Locate the cell with the specified text and output its (x, y) center coordinate. 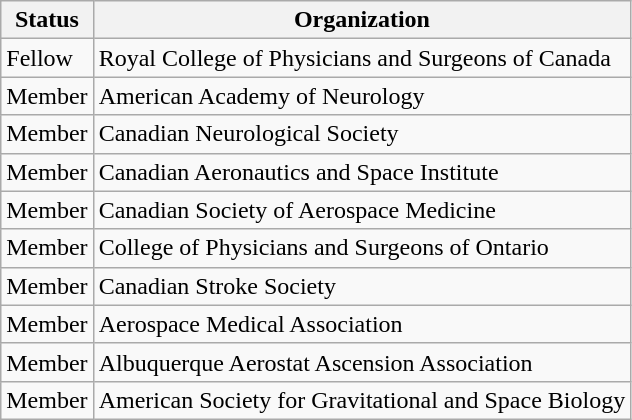
Aerospace Medical Association (362, 324)
Canadian Neurological Society (362, 134)
Fellow (47, 58)
Canadian Aeronautics and Space Institute (362, 172)
Canadian Society of Aerospace Medicine (362, 210)
College of Physicians and Surgeons of Ontario (362, 248)
Royal College of Physicians and Surgeons of Canada (362, 58)
Organization (362, 20)
Albuquerque Aerostat Ascension Association (362, 362)
Status (47, 20)
American Academy of Neurology (362, 96)
Canadian Stroke Society (362, 286)
American Society for Gravitational and Space Biology (362, 400)
